Capture the cell that displays the provided text and extract its [X, Y] central coordinate. 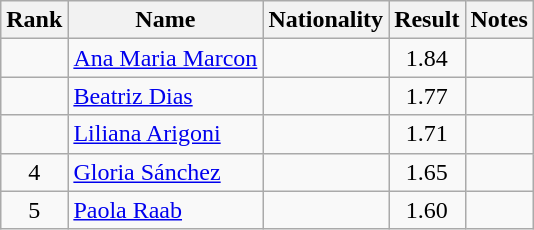
1.71 [427, 134]
1.77 [427, 96]
1.60 [427, 210]
1.65 [427, 172]
Beatriz Dias [166, 96]
1.84 [427, 58]
Paola Raab [166, 210]
Notes [499, 20]
Nationality [326, 20]
Result [427, 20]
Gloria Sánchez [166, 172]
Liliana Arigoni [166, 134]
5 [34, 210]
Name [166, 20]
Ana Maria Marcon [166, 58]
Rank [34, 20]
4 [34, 172]
